Output the (X, Y) coordinate of the center of the cell containing the given text.  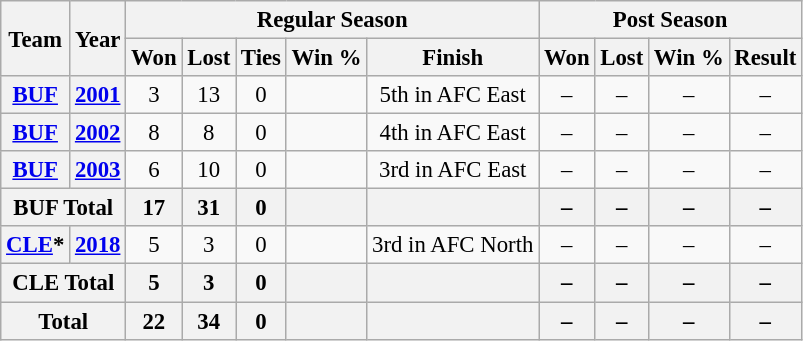
13 (209, 95)
CLE Total (64, 283)
17 (154, 208)
2002 (98, 133)
10 (209, 170)
Post Season (670, 20)
Year (98, 38)
3rd in AFC North (453, 245)
Team (36, 38)
BUF Total (64, 208)
2003 (98, 170)
2018 (98, 245)
22 (154, 321)
Ties (262, 58)
Regular Season (332, 20)
CLE* (36, 245)
Total (64, 321)
34 (209, 321)
3rd in AFC East (453, 170)
2001 (98, 95)
6 (154, 170)
31 (209, 208)
Result (766, 58)
4th in AFC East (453, 133)
5th in AFC East (453, 95)
Finish (453, 58)
